Identify which cell holds the provided text, then report its (x, y) central coordinate. 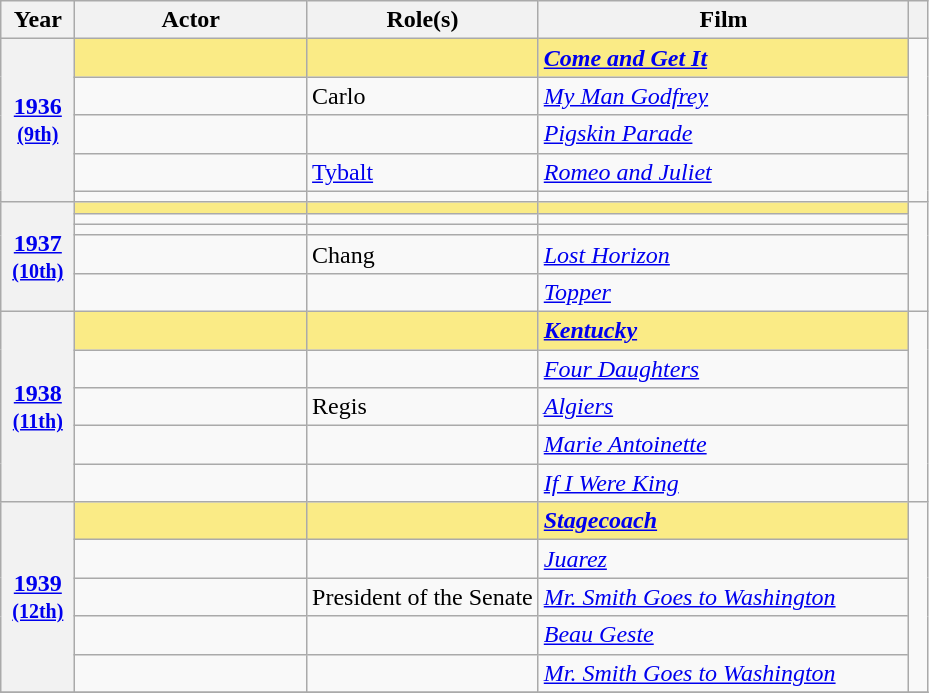
Year (38, 20)
Kentucky (724, 330)
If I Were King (724, 483)
Topper (724, 292)
Romeo and Juliet (724, 172)
Actor (191, 20)
Algiers (724, 407)
Chang (423, 254)
1937 (10th) (38, 256)
Lost Horizon (724, 254)
Stagecoach (724, 521)
Carlo (423, 96)
Pigskin Parade (724, 134)
Role(s) (423, 20)
Regis (423, 407)
Marie Antoinette (724, 445)
Film (724, 20)
Four Daughters (724, 369)
Juarez (724, 559)
Beau Geste (724, 635)
My Man Godfrey (724, 96)
President of the Senate (423, 597)
1938 (11th) (38, 406)
1939 (12th) (38, 597)
Tybalt (423, 172)
1936 (9th) (38, 120)
Come and Get It (724, 58)
